Find where the given text appears and provide that cell's center as (X, Y) coordinate. 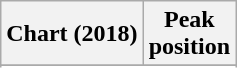
Peak position (189, 34)
Chart (2018) (72, 34)
